Determine the (X, Y) coordinate at the center of the cell enclosing the given text.  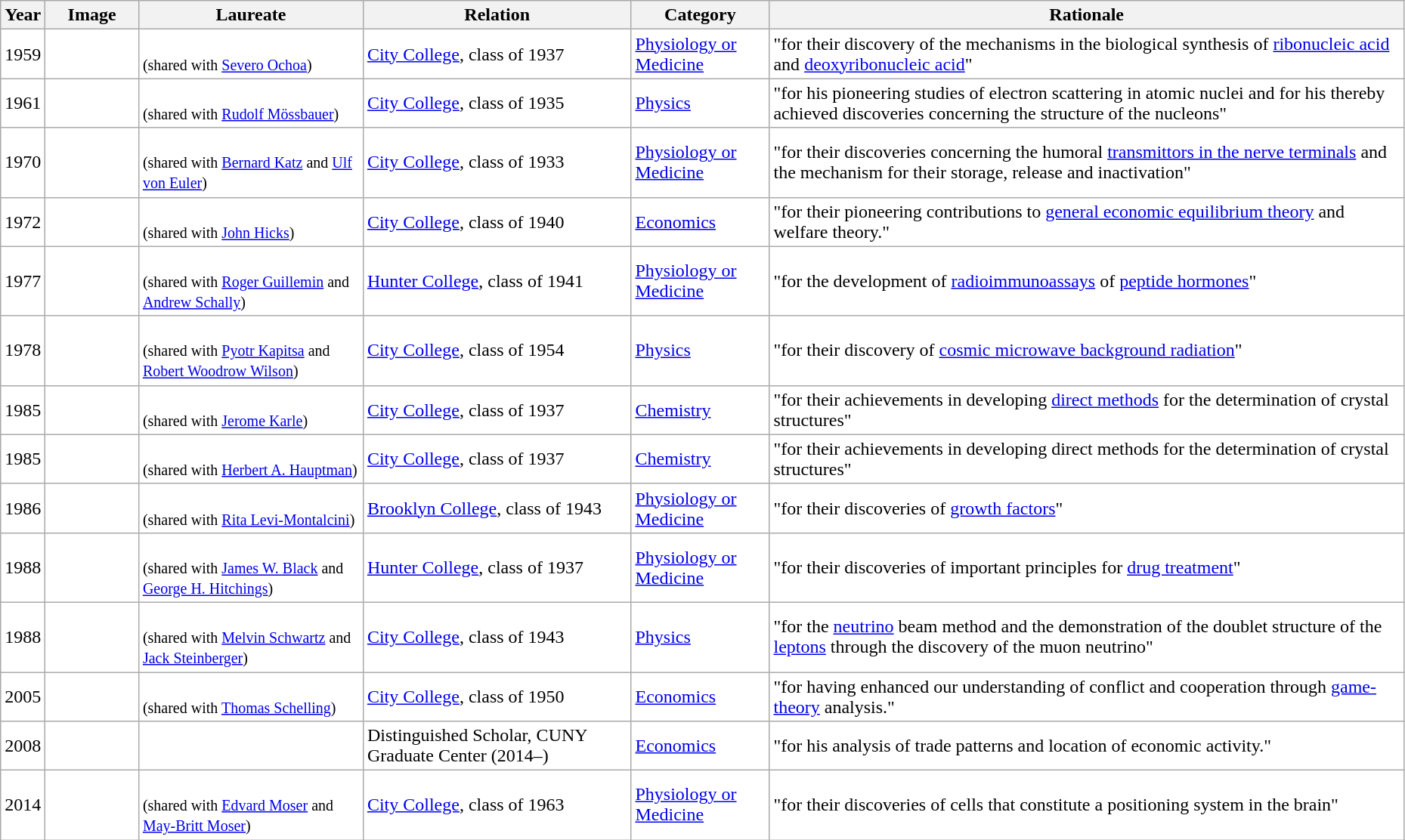
City College, class of 1943 (497, 637)
1977 (23, 281)
Brooklyn College, class of 1943 (497, 508)
City College, class of 1933 (497, 162)
Rationale (1087, 15)
(shared with Herbert A. Hauptman) (251, 459)
(shared with Severo Ochoa) (251, 54)
"for their pioneering contributions to general economic equilibrium theory and welfare theory." (1087, 222)
(shared with Roger Guillemin and Andrew Schally) (251, 281)
"for their discoveries concerning the humoral transmittors in the nerve terminals and the mechanism for their storage, release and inactivation" (1087, 162)
Distinguished Scholar, CUNY Graduate Center (2014–) (497, 746)
2005 (23, 696)
(shared with Melvin Schwartz and Jack Steinberger) (251, 637)
Year (23, 15)
(shared with James W. Black and George H. Hitchings) (251, 567)
"for their discovery of cosmic microwave background radiation" (1087, 351)
1972 (23, 222)
1970 (23, 162)
City College, class of 1954 (497, 351)
(shared with Jerome Karle) (251, 409)
(shared with John Hicks) (251, 222)
City College, class of 1940 (497, 222)
1959 (23, 54)
"for their discoveries of growth factors" (1087, 508)
"for the development of radioimmunoassays of peptide hormones" (1087, 281)
Image (92, 15)
City College, class of 1950 (497, 696)
"for their discoveries of cells that constitute a positioning system in the brain" (1087, 805)
(shared with Bernard Katz and Ulf von Euler) (251, 162)
1986 (23, 508)
Laureate (251, 15)
City College, class of 1935 (497, 103)
2008 (23, 746)
"for having enhanced our understanding of conflict and cooperation through game-theory analysis." (1087, 696)
"for his analysis of trade patterns and location of economic activity." (1087, 746)
(shared with Rudolf Mössbauer) (251, 103)
Hunter College, class of 1937 (497, 567)
"for their discovery of the mechanisms in the biological synthesis of ribonucleic acid and deoxyribonucleic acid" (1087, 54)
1961 (23, 103)
Hunter College, class of 1941 (497, 281)
2014 (23, 805)
Relation (497, 15)
Category (700, 15)
(shared with Rita Levi-Montalcini) (251, 508)
1978 (23, 351)
City College, class of 1963 (497, 805)
(shared with Thomas Schelling) (251, 696)
(shared with Pyotr Kapitsa and Robert Woodrow Wilson) (251, 351)
(shared with Edvard Moser and May-Britt Moser) (251, 805)
"for the neutrino beam method and the demonstration of the doublet structure of the leptons through the discovery of the muon neutrino" (1087, 637)
"for their discoveries of important principles for drug treatment" (1087, 567)
